Locate the cell with the specified text and output its (X, Y) center coordinate. 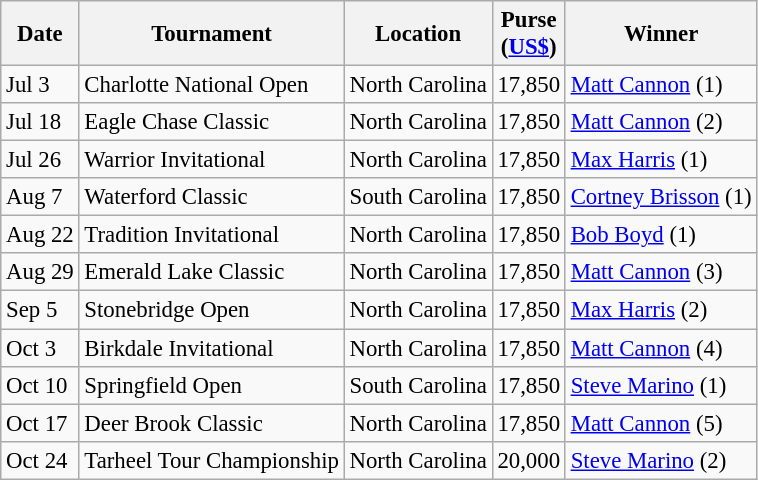
Deer Brook Classic (212, 423)
Max Harris (2) (661, 310)
Tournament (212, 34)
Oct 17 (40, 423)
Oct 24 (40, 460)
Location (418, 34)
Charlotte National Open (212, 85)
Steve Marino (2) (661, 460)
Steve Marino (1) (661, 385)
Aug 22 (40, 235)
20,000 (528, 460)
Jul 26 (40, 160)
Aug 29 (40, 273)
Jul 3 (40, 85)
Warrior Invitational (212, 160)
Stonebridge Open (212, 310)
Emerald Lake Classic (212, 273)
Purse(US$) (528, 34)
Eagle Chase Classic (212, 122)
Tarheel Tour Championship (212, 460)
Aug 7 (40, 197)
Sep 5 (40, 310)
Matt Cannon (3) (661, 273)
Birkdale Invitational (212, 348)
Tradition Invitational (212, 235)
Bob Boyd (1) (661, 235)
Oct 10 (40, 385)
Matt Cannon (5) (661, 423)
Oct 3 (40, 348)
Waterford Classic (212, 197)
Matt Cannon (4) (661, 348)
Cortney Brisson (1) (661, 197)
Jul 18 (40, 122)
Winner (661, 34)
Matt Cannon (1) (661, 85)
Springfield Open (212, 385)
Matt Cannon (2) (661, 122)
Date (40, 34)
Max Harris (1) (661, 160)
